Identify which cell holds the provided text, then report its (x, y) central coordinate. 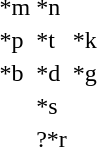
*s (52, 106)
*d (52, 73)
*t (52, 40)
